Search for the cell housing the specified text and yield its [x, y] center coordinate. 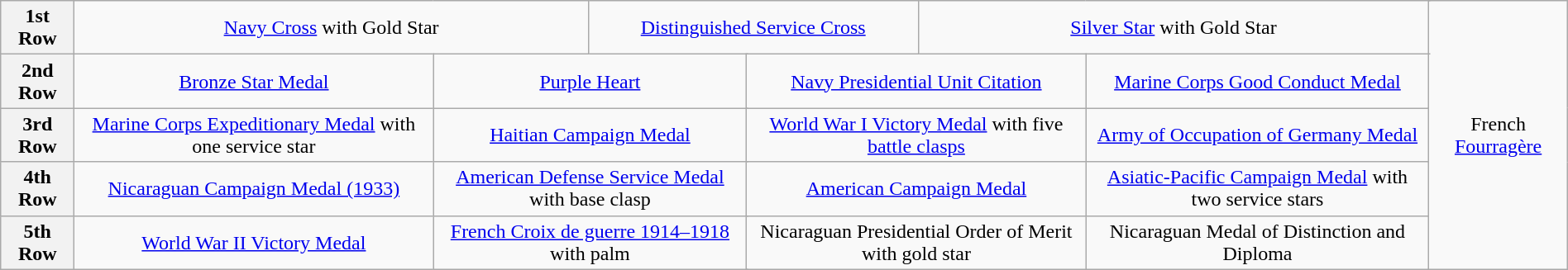
4th Row [38, 188]
American Campaign Medal [916, 188]
Distinguished Service Cross [753, 28]
Army of Occupation of Germany Medal [1257, 135]
5th Row [38, 243]
Marine Corps Expeditionary Medal with one service star [254, 135]
World War II Victory Medal [254, 243]
Haitian Campaign Medal [590, 135]
Bronze Star Medal [254, 81]
3rd Row [38, 135]
2nd Row [38, 81]
Marine Corps Good Conduct Medal [1257, 81]
Silver Star with Gold Star [1174, 28]
Navy Presidential Unit Citation [916, 81]
1st Row [38, 28]
American Defense Service Medal with base clasp [590, 188]
Nicaraguan Campaign Medal (1933) [254, 188]
Navy Cross with Gold Star [332, 28]
French Croix de guerre 1914–1918 with palm [590, 243]
French Fourragère [1499, 135]
World War I Victory Medal with five battle clasps [916, 135]
Nicaraguan Presidential Order of Merit with gold star [916, 243]
Nicaraguan Medal of Distinction and Diploma [1257, 243]
Purple Heart [590, 81]
Asiatic-Pacific Campaign Medal with two service stars [1257, 188]
